Return (x, y) of the center of cell containing provided text 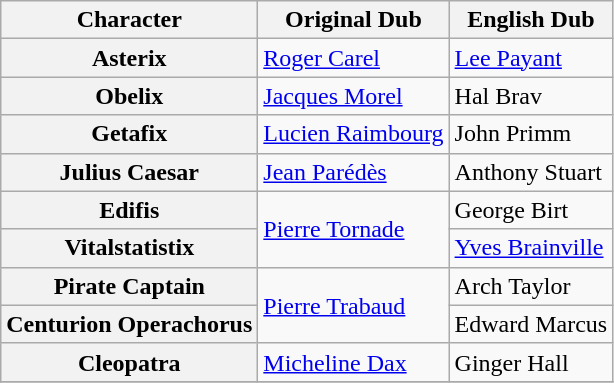
Micheline Dax (354, 362)
Character (130, 20)
Cleopatra (130, 362)
Asterix (130, 58)
Edward Marcus (531, 324)
English Dub (531, 20)
Pierre Tornade (354, 229)
Centurion Operachorus (130, 324)
Vitalstatistix (130, 248)
Lucien Raimbourg (354, 134)
Ginger Hall (531, 362)
John Primm (531, 134)
Edifis (130, 210)
Hal Brav (531, 96)
Getafix (130, 134)
Pierre Trabaud (354, 305)
Yves Brainville (531, 248)
Original Dub (354, 20)
Pirate Captain (130, 286)
Obelix (130, 96)
Jacques Morel (354, 96)
George Birt (531, 210)
Arch Taylor (531, 286)
Julius Caesar (130, 172)
Jean Parédès (354, 172)
Lee Payant (531, 58)
Roger Carel (354, 58)
Anthony Stuart (531, 172)
